Locate the cell with the specified text and output its (X, Y) center coordinate. 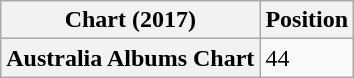
Australia Albums Chart (130, 58)
Chart (2017) (130, 20)
Position (307, 20)
44 (307, 58)
